Search for the cell housing the specified text and yield its (X, Y) center coordinate. 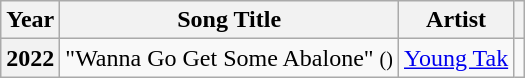
Year (30, 20)
Young Tak (456, 58)
Song Title (230, 20)
Artist (456, 20)
2022 (30, 58)
"Wanna Go Get Some Abalone" () (230, 58)
